From the cell containing the given text, extract its center point as [X, Y] coordinate. 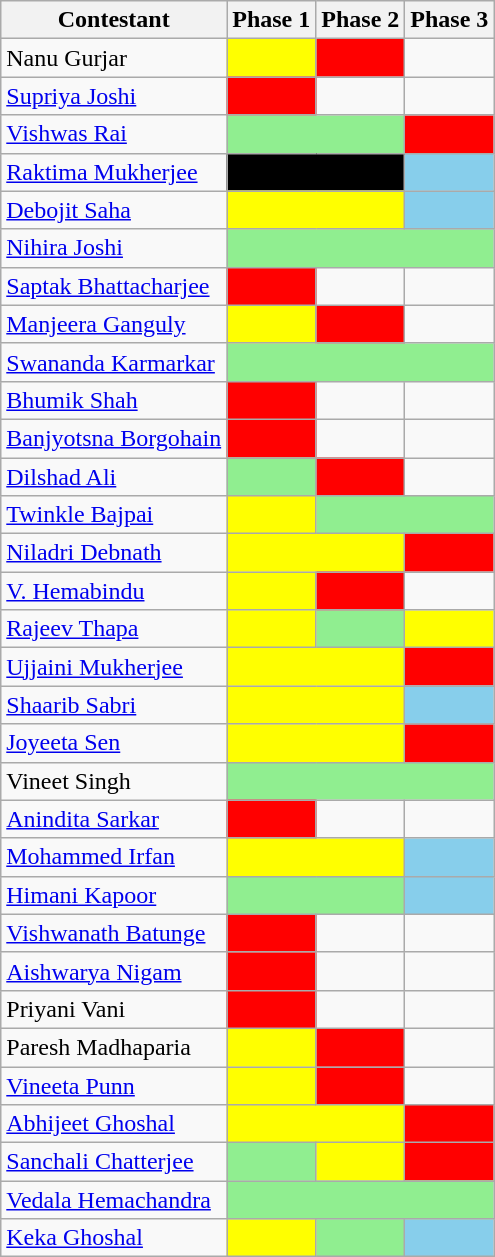
Aishwarya Nigam [114, 971]
Paresh Madhaparia [114, 1047]
Keka Ghoshal [114, 1238]
Vishwanath Batunge [114, 933]
Vineeta Punn [114, 1085]
Banjyotsna Borgohain [114, 438]
Dilshad Ali [114, 477]
Contestant [114, 20]
Debojit Saha [114, 210]
Shaarib Sabri [114, 705]
Supriya Joshi [114, 96]
Raktima Mukherjee [114, 172]
Niladri Debnath [114, 553]
Priyani Vani [114, 1009]
Anindita Sarkar [114, 819]
Vineet Singh [114, 781]
Rajeev Thapa [114, 629]
Phase 3 [450, 20]
Manjeera Ganguly [114, 324]
Saptak Bhattacharjee [114, 286]
Phase 2 [360, 20]
Bhumik Shah [114, 400]
Joyeeta Sen [114, 743]
V. Hemabindu [114, 591]
Himani Kapoor [114, 895]
Twinkle Bajpai [114, 515]
Mohammed Irfan [114, 857]
Nihira Joshi [114, 248]
Sanchali Chatterjee [114, 1162]
Swananda Karmarkar [114, 362]
Abhijeet Ghoshal [114, 1124]
Ujjaini Mukherjee [114, 667]
Vishwas Rai [114, 134]
Vedala Hemachandra [114, 1200]
Phase 1 [272, 20]
Nanu Gurjar [114, 58]
